Output the [X, Y] coordinate of the center of the cell containing the given text.  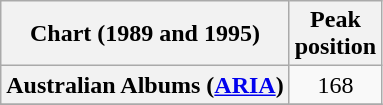
Australian Albums (ARIA) [145, 85]
168 [335, 85]
Peakposition [335, 34]
Chart (1989 and 1995) [145, 34]
